Output the [X, Y] coordinate of the center of the cell containing the given text.  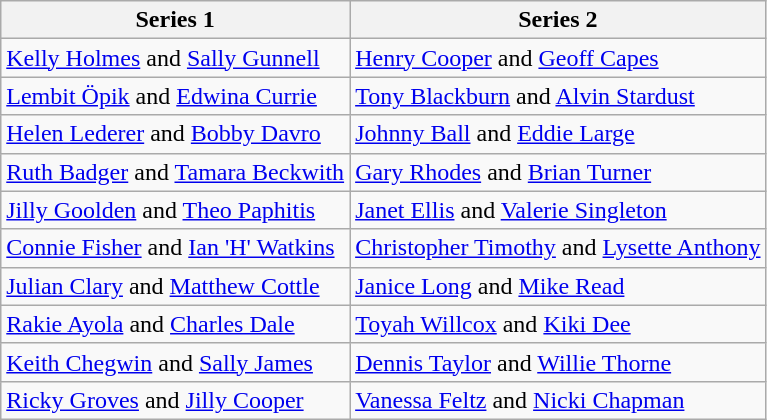
Vanessa Feltz and Nicki Chapman [558, 400]
Toyah Willcox and Kiki Dee [558, 324]
Henry Cooper and Geoff Capes [558, 58]
Gary Rhodes and Brian Turner [558, 172]
Helen Lederer and Bobby Davro [176, 134]
Dennis Taylor and Willie Thorne [558, 362]
Rakie Ayola and Charles Dale [176, 324]
Series 2 [558, 20]
Series 1 [176, 20]
Keith Chegwin and Sally James [176, 362]
Kelly Holmes and Sally Gunnell [176, 58]
Ricky Groves and Jilly Cooper [176, 400]
Tony Blackburn and Alvin Stardust [558, 96]
Lembit Öpik and Edwina Currie [176, 96]
Johnny Ball and Eddie Large [558, 134]
Christopher Timothy and Lysette Anthony [558, 248]
Ruth Badger and Tamara Beckwith [176, 172]
Janet Ellis and Valerie Singleton [558, 210]
Jilly Goolden and Theo Paphitis [176, 210]
Connie Fisher and Ian 'H' Watkins [176, 248]
Julian Clary and Matthew Cottle [176, 286]
Janice Long and Mike Read [558, 286]
